Determine the (X, Y) coordinate at the center of the cell enclosing the given text.  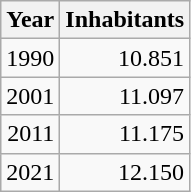
2021 (30, 172)
11.175 (125, 134)
Year (30, 20)
10.851 (125, 58)
2001 (30, 96)
2011 (30, 134)
Inhabitants (125, 20)
11.097 (125, 96)
12.150 (125, 172)
1990 (30, 58)
